Determine the [X, Y] coordinate at the center of the cell enclosing the given text.  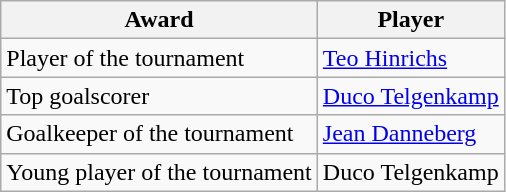
Player [410, 20]
Young player of the tournament [160, 172]
Top goalscorer [160, 96]
Goalkeeper of the tournament [160, 134]
Teo Hinrichs [410, 58]
Player of the tournament [160, 58]
Award [160, 20]
Jean Danneberg [410, 134]
